Provide the (X, Y) coordinate of the cell's center where the given text is located.  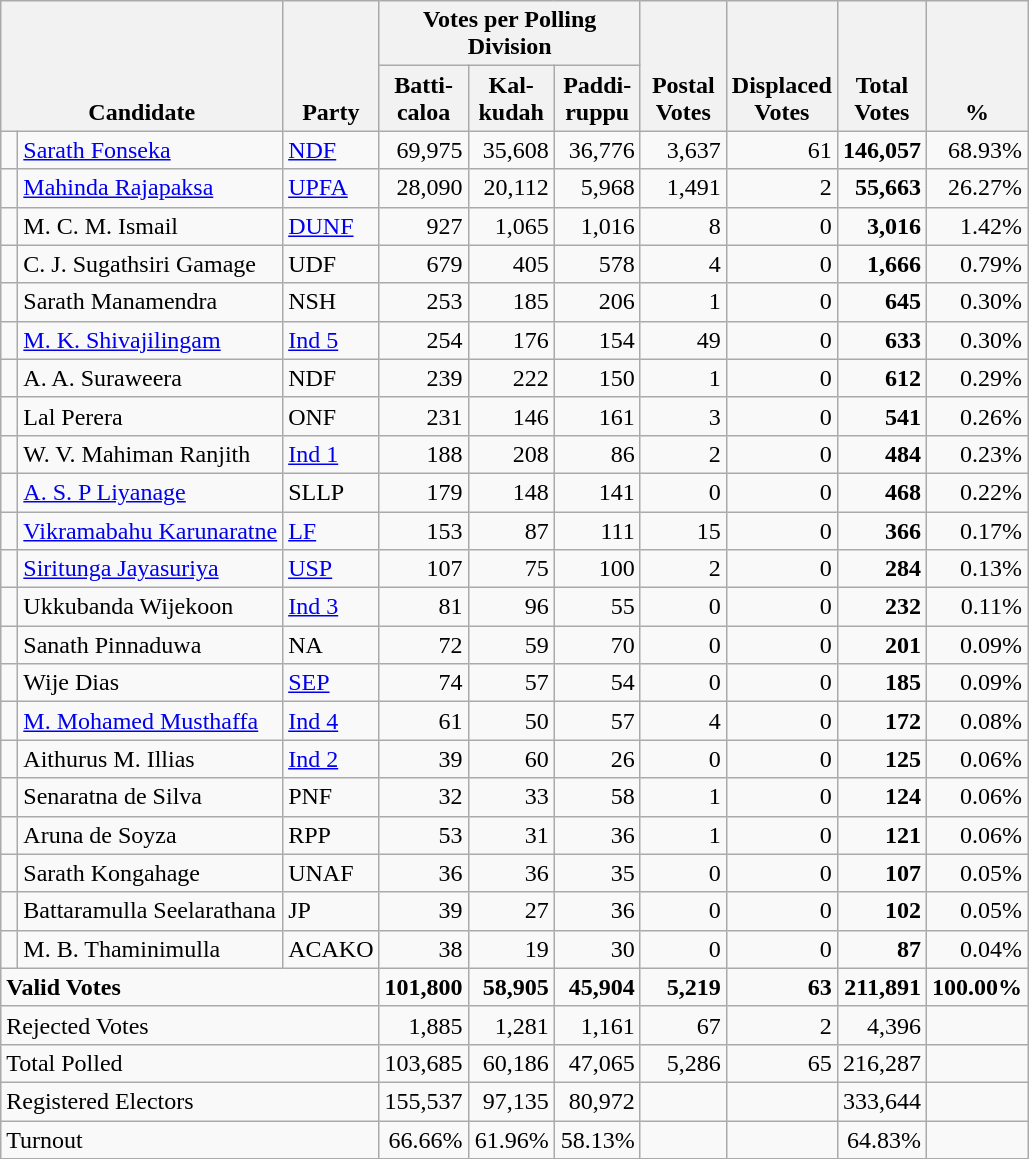
Turnout (190, 1139)
150 (597, 378)
101,800 (424, 987)
Batti-caloa (424, 98)
UPFA (331, 188)
1,885 (424, 1025)
0.04% (976, 949)
Ind 1 (331, 454)
55 (597, 607)
59 (511, 645)
61.96% (511, 1139)
0.79% (976, 264)
Votes per Polling Division (510, 34)
20,112 (511, 188)
154 (597, 340)
58,905 (511, 987)
Mahinda Rajapaksa (150, 188)
231 (424, 416)
M. Mohamed Musthaffa (150, 721)
31 (511, 835)
5,219 (683, 987)
75 (511, 569)
0.22% (976, 492)
121 (882, 835)
1,161 (597, 1025)
Party (331, 66)
NSH (331, 302)
366 (882, 531)
RPP (331, 835)
67 (683, 1025)
Rejected Votes (190, 1025)
30 (597, 949)
188 (424, 454)
Ind 5 (331, 340)
284 (882, 569)
15 (683, 531)
Ind 4 (331, 721)
UNAF (331, 873)
80,972 (597, 1101)
Aruna de Soyza (150, 835)
541 (882, 416)
146 (511, 416)
55,663 (882, 188)
Ind 2 (331, 759)
8 (683, 226)
ACAKO (331, 949)
Candidate (142, 66)
81 (424, 607)
679 (424, 264)
3,637 (683, 150)
155,537 (424, 1101)
UDF (331, 264)
72 (424, 645)
DisplacedVotes (782, 66)
33 (511, 797)
58.13% (597, 1139)
0.17% (976, 531)
60,186 (511, 1063)
70 (597, 645)
% (976, 66)
64.83% (882, 1139)
612 (882, 378)
172 (882, 721)
124 (882, 797)
63 (782, 987)
125 (882, 759)
Sanath Pinnaduwa (150, 645)
254 (424, 340)
35,608 (511, 150)
484 (882, 454)
Total Votes (882, 66)
60 (511, 759)
Ind 3 (331, 607)
97,135 (511, 1101)
208 (511, 454)
Battaramulla Seelarathana (150, 911)
54 (597, 683)
0.13% (976, 569)
633 (882, 340)
1,491 (683, 188)
USP (331, 569)
3 (683, 416)
38 (424, 949)
100 (597, 569)
333,644 (882, 1101)
26.27% (976, 188)
Paddi-ruppu (597, 98)
Wije Dias (150, 683)
Senaratna de Silva (150, 797)
405 (511, 264)
Sarath Kongahage (150, 873)
Kal-kudah (511, 98)
103,685 (424, 1063)
239 (424, 378)
74 (424, 683)
A. S. P Liyanage (150, 492)
5,286 (683, 1063)
0.11% (976, 607)
1,281 (511, 1025)
206 (597, 302)
PNF (331, 797)
35 (597, 873)
102 (882, 911)
Lal Perera (150, 416)
W. V. Mahiman Ranjith (150, 454)
253 (424, 302)
LF (331, 531)
161 (597, 416)
66.66% (424, 1139)
211,891 (882, 987)
4,396 (882, 1025)
0.08% (976, 721)
5,968 (597, 188)
201 (882, 645)
58 (597, 797)
Total Polled (190, 1063)
65 (782, 1063)
Valid Votes (190, 987)
47,065 (597, 1063)
68.93% (976, 150)
SEP (331, 683)
0.26% (976, 416)
Vikramabahu Karunaratne (150, 531)
50 (511, 721)
100.00% (976, 987)
Registered Electors (190, 1101)
A. A. Suraweera (150, 378)
645 (882, 302)
86 (597, 454)
468 (882, 492)
19 (511, 949)
Ukkubanda Wijekoon (150, 607)
96 (511, 607)
32 (424, 797)
Sarath Manamendra (150, 302)
141 (597, 492)
153 (424, 531)
SLLP (331, 492)
0.23% (976, 454)
M. C. M. Ismail (150, 226)
148 (511, 492)
C. J. Sugathsiri Gamage (150, 264)
26 (597, 759)
27 (511, 911)
36,776 (597, 150)
PostalVotes (683, 66)
146,057 (882, 150)
1.42% (976, 226)
DUNF (331, 226)
176 (511, 340)
NA (331, 645)
3,016 (882, 226)
232 (882, 607)
927 (424, 226)
45,904 (597, 987)
179 (424, 492)
222 (511, 378)
111 (597, 531)
53 (424, 835)
1,016 (597, 226)
0.29% (976, 378)
JP (331, 911)
28,090 (424, 188)
1,666 (882, 264)
578 (597, 264)
Siritunga Jayasuriya (150, 569)
49 (683, 340)
M. B. Thaminimulla (150, 949)
216,287 (882, 1063)
M. K. Shivajilingam (150, 340)
1,065 (511, 226)
ONF (331, 416)
Aithurus M. Illias (150, 759)
Sarath Fonseka (150, 150)
69,975 (424, 150)
